From the cell containing the given text, extract its center point as [x, y] coordinate. 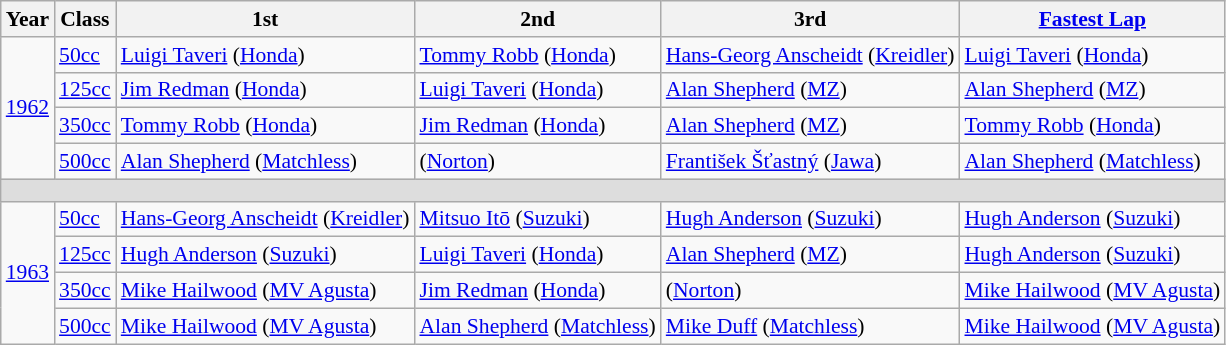
3rd [810, 19]
1st [266, 19]
1962 [28, 108]
Mitsuo Itō (Suzuki) [537, 219]
Year [28, 19]
1963 [28, 272]
František Šťastný (Jawa) [810, 162]
Fastest Lap [1092, 19]
Mike Duff (Matchless) [810, 326]
Class [85, 19]
2nd [537, 19]
